Return the (X, Y) coordinate for the center point of the cell that contains the specified text.  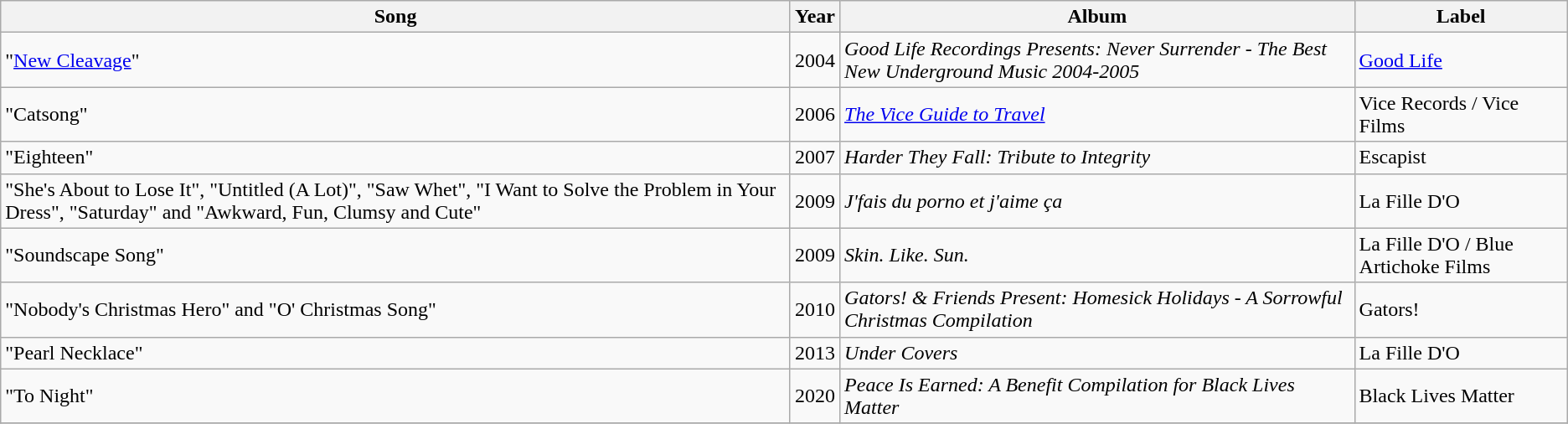
La Fille D'O / Blue Artichoke Films (1461, 255)
Label (1461, 17)
2010 (814, 310)
"Nobody's Christmas Hero" and "O' Christmas Song" (395, 310)
Song (395, 17)
"Eighteen" (395, 158)
2007 (814, 158)
Good Life (1461, 60)
The Vice Guide to Travel (1097, 114)
2004 (814, 60)
2013 (814, 353)
Under Covers (1097, 353)
Year (814, 17)
Escapist (1461, 158)
Peace Is Earned: A Benefit Compilation for Black Lives Matter (1097, 396)
"New Cleavage" (395, 60)
"Catsong" (395, 114)
Black Lives Matter (1461, 396)
"Soundscape Song" (395, 255)
Good Life Recordings Presents: Never Surrender - The Best New Underground Music 2004-2005 (1097, 60)
Album (1097, 17)
J'fais du porno et j'aime ça (1097, 201)
"She's About to Lose It", "Untitled (A Lot)", "Saw Whet", "I Want to Solve the Problem in Your Dress", "Saturday" and "Awkward, Fun, Clumsy and Cute" (395, 201)
Harder They Fall: Tribute to Integrity (1097, 158)
Gators! & Friends Present: Homesick Holidays - A Sorrowful Christmas Compilation (1097, 310)
Vice Records / Vice Films (1461, 114)
2006 (814, 114)
Skin. Like. Sun. (1097, 255)
"Pearl Necklace" (395, 353)
Gators! (1461, 310)
"To Night" (395, 396)
2020 (814, 396)
